Scan for the cell matching the given text and deliver its (X, Y) coordinate at center. 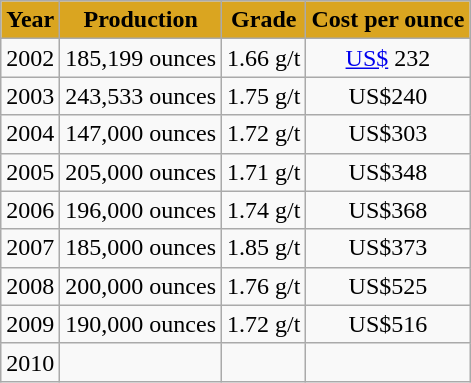
US$348 (388, 172)
US$303 (388, 134)
200,000 ounces (141, 286)
1.71 g/t (264, 172)
1.85 g/t (264, 248)
2003 (30, 96)
1.75 g/t (264, 96)
2005 (30, 172)
243,533 ounces (141, 96)
US$240 (388, 96)
US$ 232 (388, 58)
2002 (30, 58)
190,000 ounces (141, 324)
US$525 (388, 286)
2007 (30, 248)
2010 (30, 362)
196,000 ounces (141, 210)
2004 (30, 134)
205,000 ounces (141, 172)
2009 (30, 324)
185,000 ounces (141, 248)
147,000 ounces (141, 134)
Production (141, 20)
2008 (30, 286)
Year (30, 20)
1.74 g/t (264, 210)
2006 (30, 210)
US$368 (388, 210)
Cost per ounce (388, 20)
Grade (264, 20)
1.76 g/t (264, 286)
US$516 (388, 324)
1.66 g/t (264, 58)
US$373 (388, 248)
185,199 ounces (141, 58)
